Search for the cell housing the specified text and yield its [x, y] center coordinate. 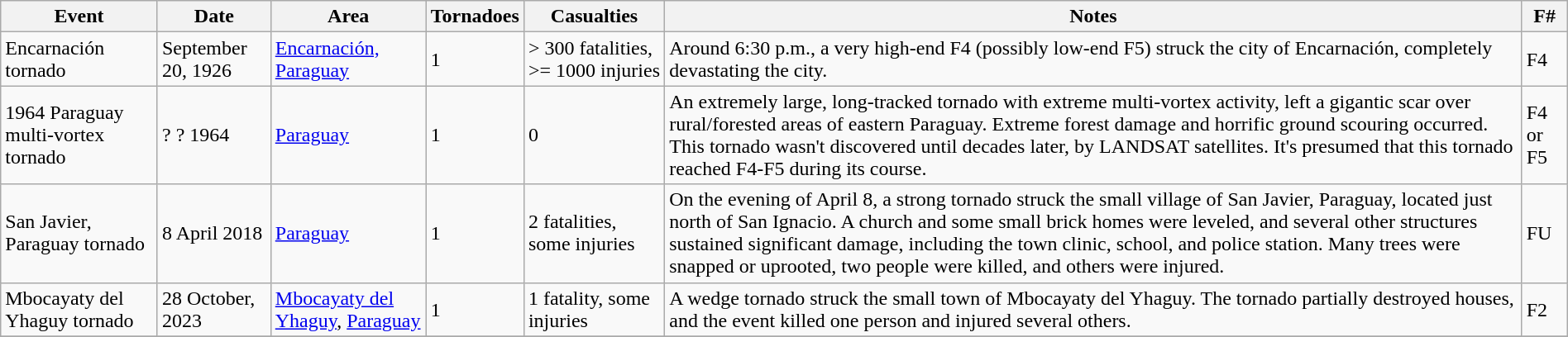
> 300 fatalities, >= 1000 injuries [594, 59]
Encarnación tornado [79, 59]
Tornadoes [475, 17]
F4 or F5 [1545, 135]
Around 6:30 p.m., a very high-end F4 (possibly low-end F5) struck the city of Encarnación, completely devastating the city. [1093, 59]
1964 Paraguay multi-vortex tornado [79, 135]
8 April 2018 [213, 233]
Date [213, 17]
Notes [1093, 17]
0 [594, 135]
Encarnación, Paraguay [348, 59]
? ? 1964 [213, 135]
September 20, 1926 [213, 59]
Area [348, 17]
San Javier, Paraguay tornado [79, 233]
Casualties [594, 17]
2 fatalities, some injuries [594, 233]
F2 [1545, 309]
F4 [1545, 59]
Event [79, 17]
28 October, 2023 [213, 309]
FU [1545, 233]
Mbocayaty del Yhaguy tornado [79, 309]
F# [1545, 17]
Mbocayaty del Yhaguy, Paraguay [348, 309]
1 fatality, some injuries [594, 309]
